Extract the (X, Y) coordinate from the center of the cell holding the provided text.  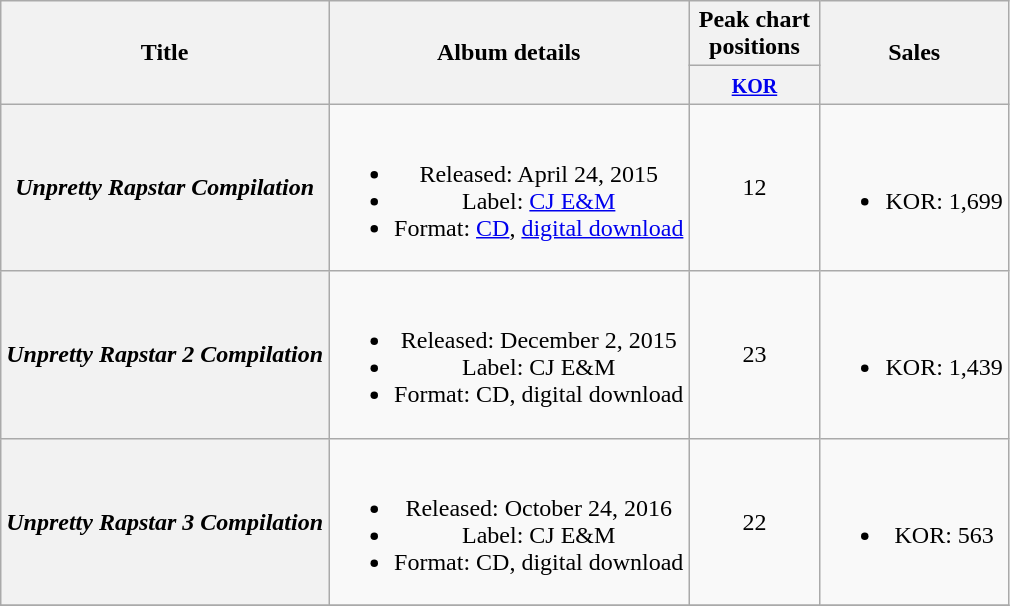
Released: April 24, 2015Label: CJ E&MFormat: CD, digital download (509, 188)
Peak chart positions (754, 34)
Unpretty Rapstar 3 Compilation (165, 522)
Unpretty Rapstar 2 Compilation (165, 354)
Unpretty Rapstar Compilation (165, 188)
Album details (509, 52)
22 (754, 522)
Title (165, 52)
Sales (914, 52)
KOR: 1,699 (914, 188)
KOR: 563 (914, 522)
23 (754, 354)
KOR: 1,439 (914, 354)
12 (754, 188)
Released: December 2, 2015Label: CJ E&MFormat: CD, digital download (509, 354)
Released: October 24, 2016Label: CJ E&MFormat: CD, digital download (509, 522)
KOR (754, 85)
